Capture the cell that displays the provided text and extract its [x, y] central coordinate. 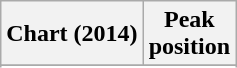
Peak position [189, 34]
Chart (2014) [72, 34]
